Detect which cell encompasses the target text, then output its (X, Y) center coordinate. 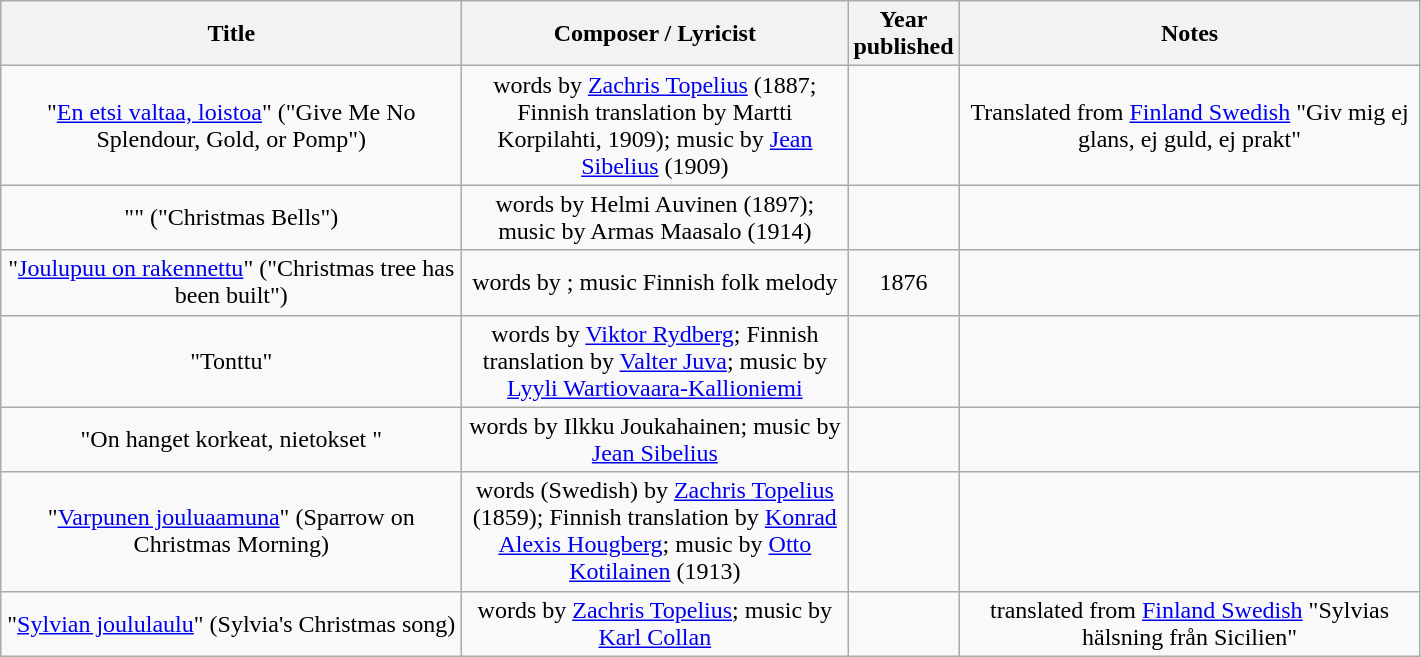
translated from Finland Swedish "Sylvias hälsning från Sicilien" (1190, 624)
words (Swedish) by Zachris Topelius (1859); Finnish translation by Konrad Alexis Hougberg; music by Otto Kotilainen (1913) (655, 532)
Translated from Finland Swedish "Giv mig ej glans, ej guld, ej prakt" (1190, 126)
"" ("Christmas Bells") (232, 218)
Notes (1190, 34)
"Tonttu" (232, 361)
words by Zachris Topelius (1887; Finnish translation by Martti Korpilahti, 1909); music by Jean Sibelius (1909) (655, 126)
"En etsi valtaa, loistoa" ("Give Me No Splendour, Gold, or Pomp") (232, 126)
Composer / Lyricist (655, 34)
words by Zachris Topelius; music by Karl Collan (655, 624)
"Varpunen jouluaamuna" (Sparrow on Christmas Morning) (232, 532)
"On hanget korkeat, nietokset " (232, 440)
words by Viktor Rydberg; Finnish translation by Valter Juva; music by Lyyli Wartiovaara-Kallioniemi (655, 361)
1876 (904, 282)
"Joulupuu on rakennettu" ("Christmas tree has been built") (232, 282)
Title (232, 34)
Year published (904, 34)
words by Ilkku Joukahainen; music by Jean Sibelius (655, 440)
words by ; music Finnish folk melody (655, 282)
"Sylvian joululaulu" (Sylvia's Christmas song) (232, 624)
words by Helmi Auvinen (1897); music by Armas Maasalo (1914) (655, 218)
